Identify which cell holds the provided text, then report its [X, Y] central coordinate. 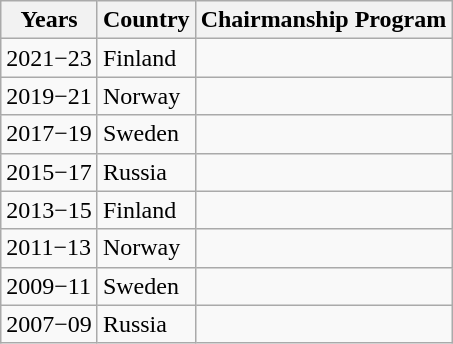
Chairmanship Program [324, 20]
2013−15 [50, 210]
2015−17 [50, 172]
Country [146, 20]
2017−19 [50, 134]
2009−11 [50, 286]
2007−09 [50, 324]
Years [50, 20]
2021−23 [50, 58]
2019−21 [50, 96]
2011−13 [50, 248]
